Locate the cell with the specified text and output its (x, y) center coordinate. 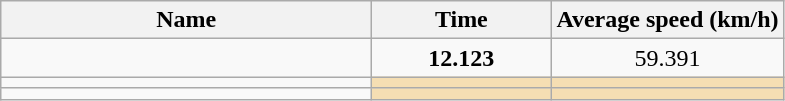
Name (186, 20)
12.123 (462, 58)
59.391 (668, 58)
Time (462, 20)
Average speed (km/h) (668, 20)
